For the text-containing cell, return its midpoint in [X, Y] coordinate format. 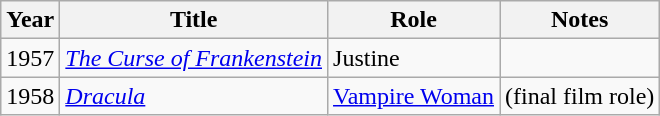
Justine [414, 58]
The Curse of Frankenstein [194, 58]
Vampire Woman [414, 96]
Notes [580, 20]
Dracula [194, 96]
1958 [30, 96]
Title [194, 20]
Role [414, 20]
Year [30, 20]
1957 [30, 58]
(final film role) [580, 96]
